Search for the cell housing the specified text and yield its [x, y] center coordinate. 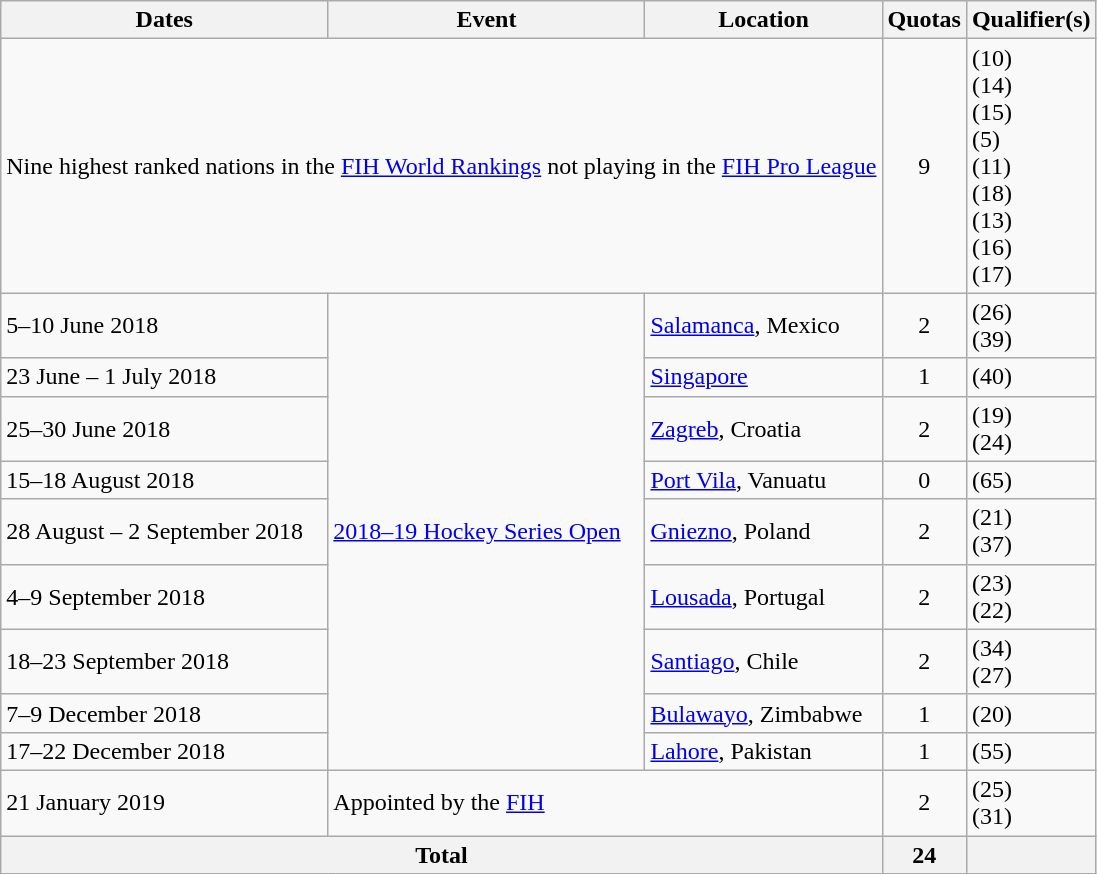
(20) [1031, 713]
25–30 June 2018 [164, 428]
(55) [1031, 751]
9 [924, 166]
Salamanca, Mexico [764, 326]
Qualifier(s) [1031, 20]
(65) [1031, 480]
(34) (27) [1031, 662]
(23) (22) [1031, 596]
Bulawayo, Zimbabwe [764, 713]
(40) [1031, 377]
Quotas [924, 20]
17–22 December 2018 [164, 751]
(26) (39) [1031, 326]
0 [924, 480]
5–10 June 2018 [164, 326]
Appointed by the FIH [605, 802]
28 August – 2 September 2018 [164, 532]
Lousada, Portugal [764, 596]
23 June – 1 July 2018 [164, 377]
Santiago, Chile [764, 662]
18–23 September 2018 [164, 662]
7–9 December 2018 [164, 713]
(25) (31) [1031, 802]
24 [924, 855]
Total [442, 855]
Zagreb, Croatia [764, 428]
(21) (37) [1031, 532]
(10) (14) (15) (5) (11) (18) (13) (16) (17) [1031, 166]
Gniezno, Poland [764, 532]
(19) (24) [1031, 428]
Singapore [764, 377]
4–9 September 2018 [164, 596]
21 January 2019 [164, 802]
Dates [164, 20]
15–18 August 2018 [164, 480]
Lahore, Pakistan [764, 751]
Nine highest ranked nations in the FIH World Rankings not playing in the FIH Pro League [442, 166]
Port Vila, Vanuatu [764, 480]
2018–19 Hockey Series Open [486, 532]
Event [486, 20]
Location [764, 20]
